Capture the cell that displays the provided text and extract its (X, Y) central coordinate. 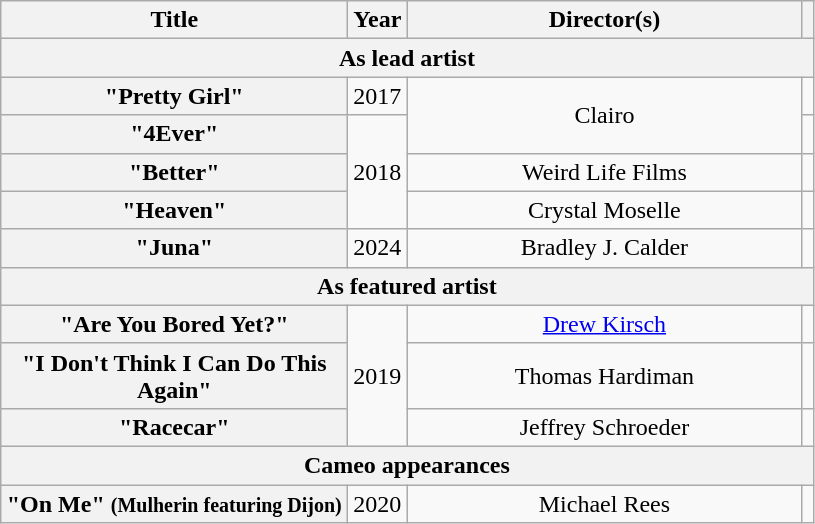
"Juna" (174, 248)
Bradley J. Calder (604, 248)
Year (378, 20)
As featured artist (407, 286)
"Pretty Girl" (174, 96)
"Racecar" (174, 427)
Jeffrey Schroeder (604, 427)
Drew Kirsch (604, 324)
"Heaven" (174, 210)
Director(s) (604, 20)
2020 (378, 503)
"Better" (174, 172)
"I Don't Think I Can Do This Again" (174, 376)
Title (174, 20)
Cameo appearances (407, 465)
"On Me" (Mulherin featuring Dijon) (174, 503)
"4Ever" (174, 134)
2018 (378, 172)
Clairo (604, 115)
As lead artist (407, 58)
Michael Rees (604, 503)
2019 (378, 376)
2017 (378, 96)
Crystal Moselle (604, 210)
Weird Life Films (604, 172)
Thomas Hardiman (604, 376)
2024 (378, 248)
"Are You Bored Yet?" (174, 324)
